Search for the cell housing the specified text and yield its (X, Y) center coordinate. 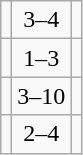
3–4 (42, 20)
3–10 (42, 96)
1–3 (42, 58)
2–4 (42, 134)
